Return the (x, y) coordinate for the center point of the cell that contains the specified text.  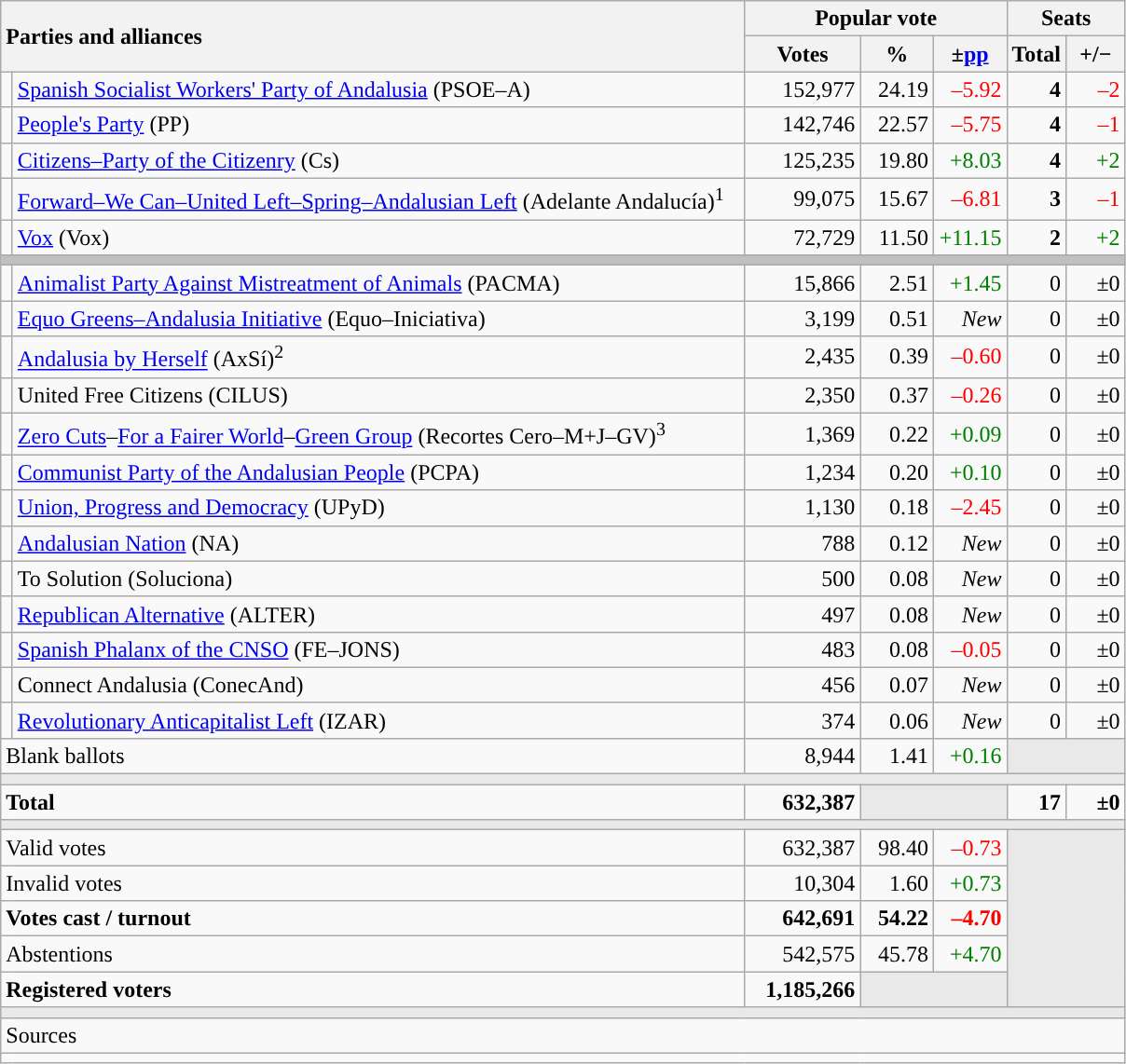
0.18 (897, 508)
–0.05 (969, 649)
22.57 (897, 125)
1,369 (803, 434)
0.20 (897, 472)
Blank ballots (373, 757)
500 (803, 579)
0.12 (897, 543)
152,977 (803, 89)
10,304 (803, 883)
Zero Cuts–For a Fairer World–Green Group (Recortes Cero–M+J–GV)3 (378, 434)
456 (803, 685)
Vox (Vox) (378, 238)
374 (803, 720)
Union, Progress and Democracy (UPyD) (378, 508)
8,944 (803, 757)
+0.10 (969, 472)
642,691 (803, 919)
0.51 (897, 319)
–0.73 (969, 848)
1,130 (803, 508)
Citizens–Party of the Citizenry (Cs) (378, 160)
497 (803, 614)
542,575 (803, 954)
Revolutionary Anticapitalist Left (IZAR) (378, 720)
–0.26 (969, 395)
45.78 (897, 954)
17 (1037, 802)
788 (803, 543)
Popular vote (876, 19)
0.06 (897, 720)
483 (803, 649)
Animalist Party Against Mistreatment of Animals (PACMA) (378, 283)
0.07 (897, 685)
+11.15 (969, 238)
Republican Alternative (ALTER) (378, 614)
United Free Citizens (CILUS) (378, 395)
+1.45 (969, 283)
125,235 (803, 160)
0.22 (897, 434)
11.50 (897, 238)
Votes (803, 54)
1.60 (897, 883)
19.80 (897, 160)
+0.09 (969, 434)
–6.81 (969, 199)
+8.03 (969, 160)
+/− (1096, 54)
To Solution (Soluciona) (378, 579)
72,729 (803, 238)
Communist Party of the Andalusian People (PCPA) (378, 472)
98.40 (897, 848)
Forward–We Can–United Left–Spring–Andalusian Left (Adelante Andalucía)1 (378, 199)
54.22 (897, 919)
% (897, 54)
–4.70 (969, 919)
People's Party (PP) (378, 125)
3,199 (803, 319)
–5.75 (969, 125)
Andalusia by Herself (AxSí)2 (378, 358)
Registered voters (373, 989)
+0.73 (969, 883)
–2.45 (969, 508)
+0.16 (969, 757)
2,350 (803, 395)
99,075 (803, 199)
1.41 (897, 757)
0.39 (897, 358)
15.67 (897, 199)
Invalid votes (373, 883)
–0.60 (969, 358)
±pp (969, 54)
–2 (1096, 89)
Spanish Socialist Workers' Party of Andalusia (PSOE–A) (378, 89)
Abstentions (373, 954)
Seats (1066, 19)
Spanish Phalanx of the CNSO (FE–JONS) (378, 649)
Connect Andalusia (ConecAnd) (378, 685)
2,435 (803, 358)
Parties and alliances (373, 36)
–5.92 (969, 89)
1,185,266 (803, 989)
Valid votes (373, 848)
2 (1037, 238)
Votes cast / turnout (373, 919)
Equo Greens–Andalusia Initiative (Equo–Iniciativa) (378, 319)
15,866 (803, 283)
+4.70 (969, 954)
1,234 (803, 472)
142,746 (803, 125)
Andalusian Nation (NA) (378, 543)
3 (1037, 199)
Sources (563, 1035)
2.51 (897, 283)
0.37 (897, 395)
24.19 (897, 89)
